Locate the cell with the specified text and output its [x, y] center coordinate. 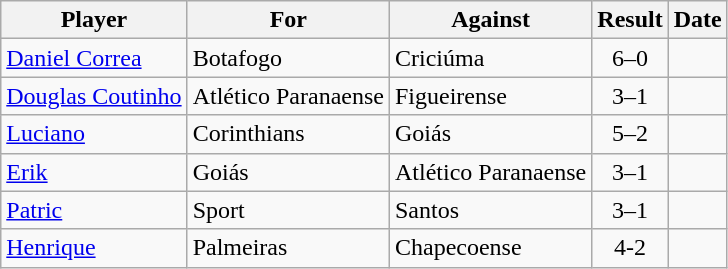
4-2 [630, 248]
Figueirense [490, 96]
Chapecoense [490, 248]
Criciúma [490, 58]
Erik [94, 172]
5–2 [630, 134]
Player [94, 20]
Date [698, 20]
For [288, 20]
Luciano [94, 134]
Result [630, 20]
Santos [490, 210]
Against [490, 20]
Sport [288, 210]
Patric [94, 210]
Palmeiras [288, 248]
Corinthians [288, 134]
Daniel Correa [94, 58]
6–0 [630, 58]
Henrique [94, 248]
Douglas Coutinho [94, 96]
Botafogo [288, 58]
